Identify which cell holds the provided text, then report its (X, Y) central coordinate. 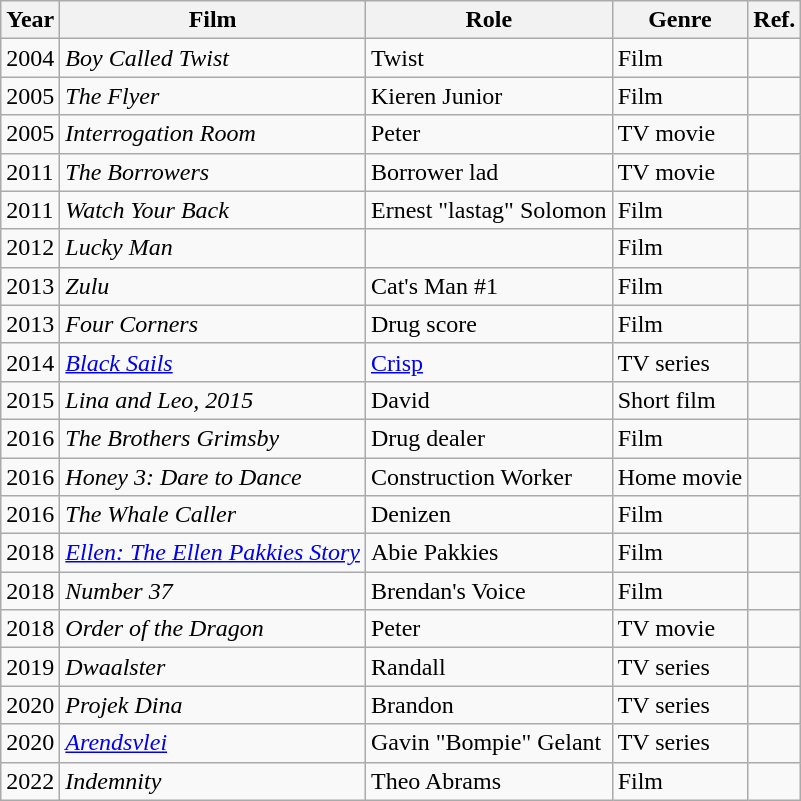
Abie Pakkies (488, 553)
Ref. (774, 20)
Lina and Leo, 2015 (213, 400)
2019 (30, 667)
The Brothers Grimsby (213, 438)
2015 (30, 400)
Randall (488, 667)
Arendsvlei (213, 743)
The Borrowers (213, 172)
Honey 3: Dare to Dance (213, 477)
Short film (680, 400)
Role (488, 20)
2004 (30, 58)
Interrogation Room (213, 134)
Watch Your Back (213, 210)
Ellen: The Ellen Pakkies Story (213, 553)
Dwaalster (213, 667)
Lucky Man (213, 248)
Home movie (680, 477)
Zulu (213, 286)
Construction Worker (488, 477)
Genre (680, 20)
Order of the Dragon (213, 629)
Ernest "lastag" Solomon (488, 210)
Boy Called Twist (213, 58)
The Flyer (213, 96)
Twist (488, 58)
Crisp (488, 362)
Number 37 (213, 591)
2014 (30, 362)
Borrower lad (488, 172)
2022 (30, 781)
Brendan's Voice (488, 591)
Kieren Junior (488, 96)
Brandon (488, 705)
Black Sails (213, 362)
Cat's Man #1 (488, 286)
Denizen (488, 515)
Theo Abrams (488, 781)
Drug score (488, 324)
Four Corners (213, 324)
David (488, 400)
Drug dealer (488, 438)
The Whale Caller (213, 515)
Year (30, 20)
Indemnity (213, 781)
2012 (30, 248)
Gavin "Bompie" Gelant (488, 743)
Projek Dina (213, 705)
